Return [X, Y] of the center of cell containing provided text 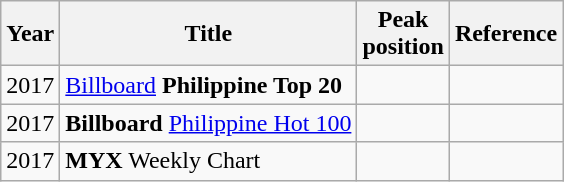
Reference [506, 34]
MYX Weekly Chart [208, 161]
Billboard Philippine Top 20 [208, 85]
Title [208, 34]
Year [30, 34]
Peakposition [403, 34]
Billboard Philippine Hot 100 [208, 123]
